For the text-containing cell, return its midpoint in [X, Y] coordinate format. 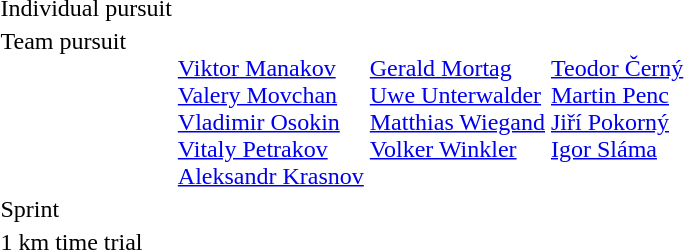
Gerald MortagUwe UnterwalderMatthias WiegandVolker Winkler [457, 108]
Viktor ManakovValery MovchanVladimir OsokinVitaly PetrakovAleksandr Krasnov [270, 108]
